Return [X, Y] of the center of cell containing provided text 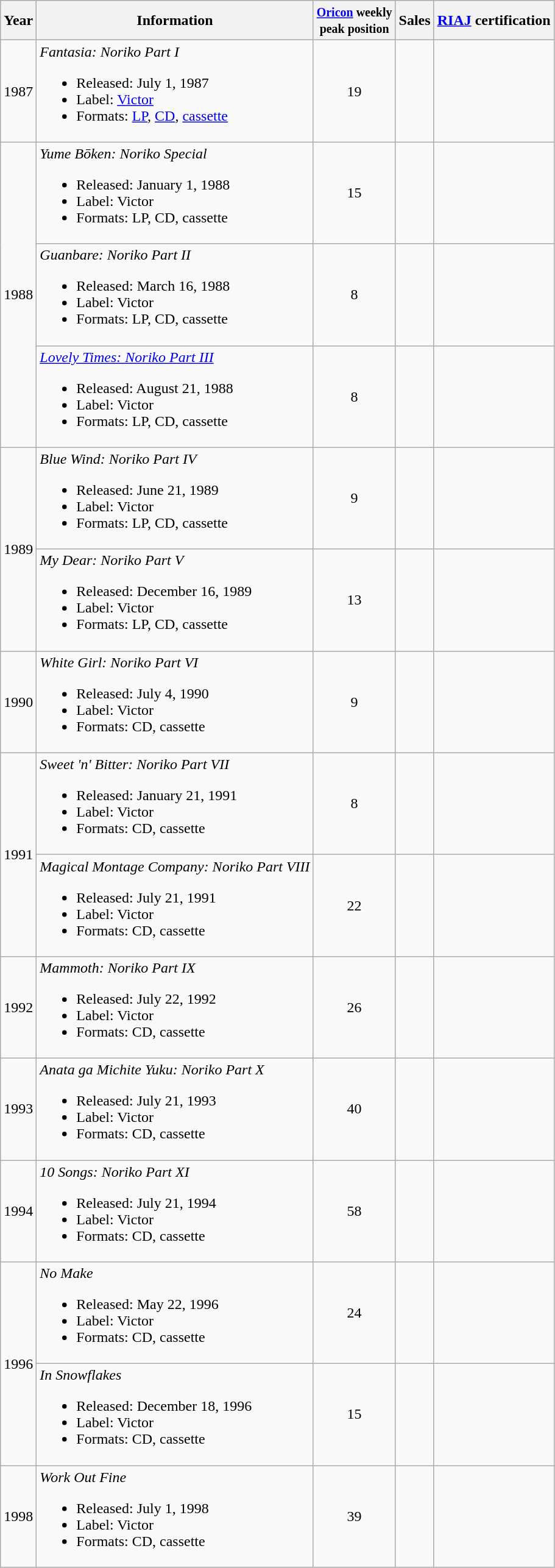
40 [355, 1109]
1996 [18, 1364]
1991 [18, 854]
10 Songs: Noriko Part XIReleased: July 21, 1994Label: VictorFormats: CD, cassette [175, 1211]
1987 [18, 91]
1989 [18, 549]
RIAJ certification [493, 21]
39 [355, 1516]
22 [355, 906]
Yume Bōken: Noriko SpecialReleased: January 1, 1988Label: VictorFormats: LP, CD, cassette [175, 193]
My Dear: Noriko Part VReleased: December 16, 1989Label: VictorFormats: LP, CD, cassette [175, 600]
Sales [414, 21]
1994 [18, 1211]
Mammoth: Noriko Part IXReleased: July 22, 1992Label: VictorFormats: CD, cassette [175, 1007]
Magical Montage Company: Noriko Part VIIIReleased: July 21, 1991Label: VictorFormats: CD, cassette [175, 906]
Blue Wind: Noriko Part IVReleased: June 21, 1989Label: VictorFormats: LP, CD, cassette [175, 498]
Information [175, 21]
Sweet 'n' Bitter: Noriko Part VIIReleased: January 21, 1991Label: VictorFormats: CD, cassette [175, 803]
1993 [18, 1109]
Oricon weeklypeak position [355, 21]
In SnowflakesReleased: December 18, 1996Label: VictorFormats: CD, cassette [175, 1415]
1998 [18, 1516]
Year [18, 21]
58 [355, 1211]
26 [355, 1007]
1990 [18, 702]
1988 [18, 295]
19 [355, 91]
Work Out FineReleased: July 1, 1998Label: VictorFormats: CD, cassette [175, 1516]
Anata ga Michite Yuku: Noriko Part XReleased: July 21, 1993Label: VictorFormats: CD, cassette [175, 1109]
No MakeReleased: May 22, 1996Label: VictorFormats: CD, cassette [175, 1313]
White Girl: Noriko Part VIReleased: July 4, 1990Label: VictorFormats: CD, cassette [175, 702]
1992 [18, 1007]
13 [355, 600]
Guanbare: Noriko Part IIReleased: March 16, 1988Label: VictorFormats: LP, CD, cassette [175, 295]
Fantasia: Noriko Part IReleased: July 1, 1987Label: VictorFormats: LP, CD, cassette [175, 91]
Lovely Times: Noriko Part IIIReleased: August 21, 1988Label: VictorFormats: LP, CD, cassette [175, 396]
24 [355, 1313]
